Locate the cell with the specified text and output its (x, y) center coordinate. 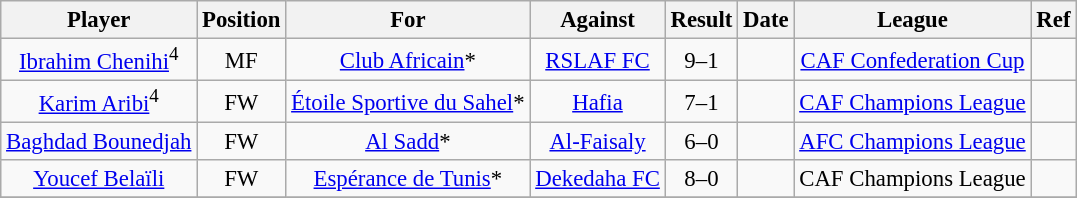
Baghdad Bounedjah (99, 142)
7–1 (702, 102)
Al Sadd* (408, 142)
Espérance de Tunis* (408, 179)
8–0 (702, 179)
Player (99, 20)
CAF Confederation Cup (912, 60)
RSLAF FC (598, 60)
Result (702, 20)
AFC Champions League (912, 142)
League (912, 20)
9–1 (702, 60)
Ref (1054, 20)
Against (598, 20)
For (408, 20)
Al-Faisaly (598, 142)
Étoile Sportive du Sahel* (408, 102)
Karim Aribi4 (99, 102)
6–0 (702, 142)
Dekedaha FC (598, 179)
Ibrahim Chenihi4 (99, 60)
Date (766, 20)
Youcef Belaïli (99, 179)
Club Africain* (408, 60)
Position (242, 20)
MF (242, 60)
Hafia (598, 102)
